Scan for the cell matching the given text and deliver its [X, Y] coordinate at center. 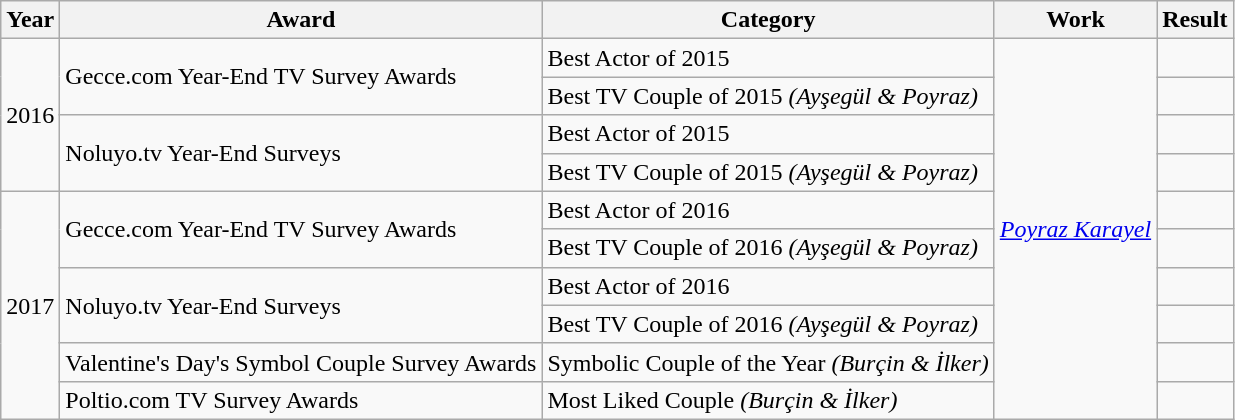
Symbolic Couple of the Year (Burçin & İlker) [768, 362]
2016 [30, 115]
Poyraz Karayel [1075, 230]
Work [1075, 20]
Poltio.com TV Survey Awards [301, 400]
2017 [30, 305]
Result [1195, 20]
Valentine's Day's Symbol Couple Survey Awards [301, 362]
Award [301, 20]
Year [30, 20]
Category [768, 20]
Most Liked Couple (Burçin & İlker) [768, 400]
